Return the (x, y) coordinate for the center point of the cell that contains the specified text.  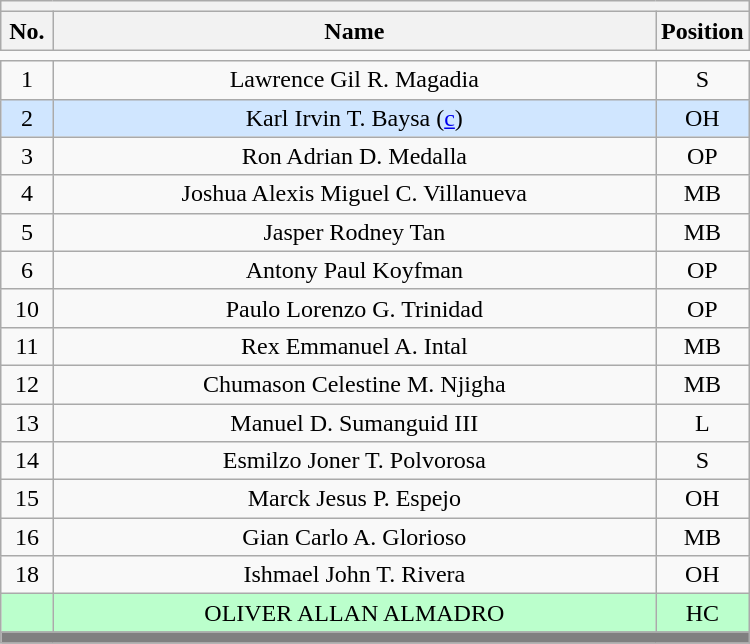
18 (27, 575)
Rex Emmanuel A. Intal (354, 346)
Karl Irvin T. Baysa (c) (354, 118)
Paulo Lorenzo G. Trinidad (354, 308)
Antony Paul Koyfman (354, 270)
Esmilzo Joner T. Polvorosa (354, 461)
Name (354, 31)
13 (27, 423)
Ishmael John T. Rivera (354, 575)
Joshua Alexis Miguel C. Villanueva (354, 194)
12 (27, 384)
Gian Carlo A. Glorioso (354, 537)
4 (27, 194)
Lawrence Gil R. Magadia (354, 80)
Chumason Celestine M. Njigha (354, 384)
11 (27, 346)
No. (27, 31)
2 (27, 118)
6 (27, 270)
10 (27, 308)
Jasper Rodney Tan (354, 232)
Manuel D. Sumanguid III (354, 423)
14 (27, 461)
15 (27, 499)
HC (703, 613)
1 (27, 80)
L (703, 423)
5 (27, 232)
OLIVER ALLAN ALMADRO (354, 613)
Ron Adrian D. Medalla (354, 156)
3 (27, 156)
Marck Jesus P. Espejo (354, 499)
Position (703, 31)
16 (27, 537)
